From the cell containing the given text, extract its center point as (x, y) coordinate. 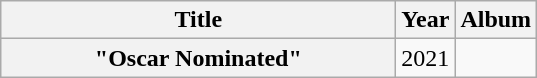
"Oscar Nominated" (198, 58)
Album (496, 20)
2021 (426, 58)
Title (198, 20)
Year (426, 20)
